Determine the [x, y] coordinate at the center of the cell enclosing the given text.  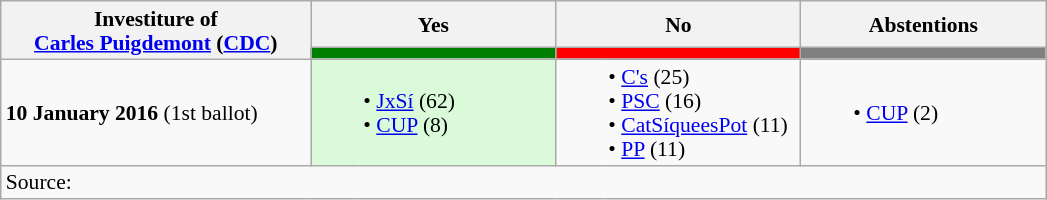
• C's (25)• PSC (16)• CatSíqueesPot (11)• PP (11) [702, 112]
• CUP (2) [948, 112]
Abstentions [924, 24]
Investiture ofCarles Puigdemont (CDC) [156, 30]
• JxSí (62)• CUP (8) [458, 112]
Source: [524, 182]
10 January 2016 (1st ballot) [156, 112]
Yes [434, 24]
No [678, 24]
